Provide the (X, Y) coordinate of the cell's center where the given text is located.  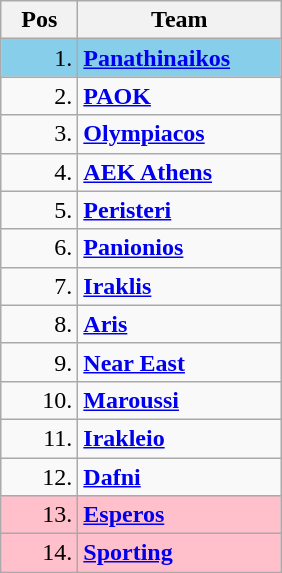
Pos (40, 20)
Iraklis (180, 286)
1. (40, 58)
AEK Athens (180, 172)
Panathinaikos (180, 58)
13. (40, 515)
Irakleio (180, 438)
14. (40, 553)
Sporting (180, 553)
3. (40, 134)
Dafni (180, 477)
8. (40, 324)
Olympiacos (180, 134)
Team (180, 20)
9. (40, 362)
2. (40, 96)
Esperos (180, 515)
Panionios (180, 248)
11. (40, 438)
6. (40, 248)
PAOK (180, 96)
10. (40, 400)
Near East (180, 362)
Peristeri (180, 210)
4. (40, 172)
Maroussi (180, 400)
Aris (180, 324)
7. (40, 286)
12. (40, 477)
5. (40, 210)
